Locate the cell with the specified text and output its [X, Y] center coordinate. 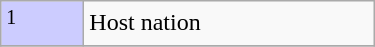
Host nation [229, 24]
1 [42, 24]
